Locate the cell with the specified text and output its (x, y) center coordinate. 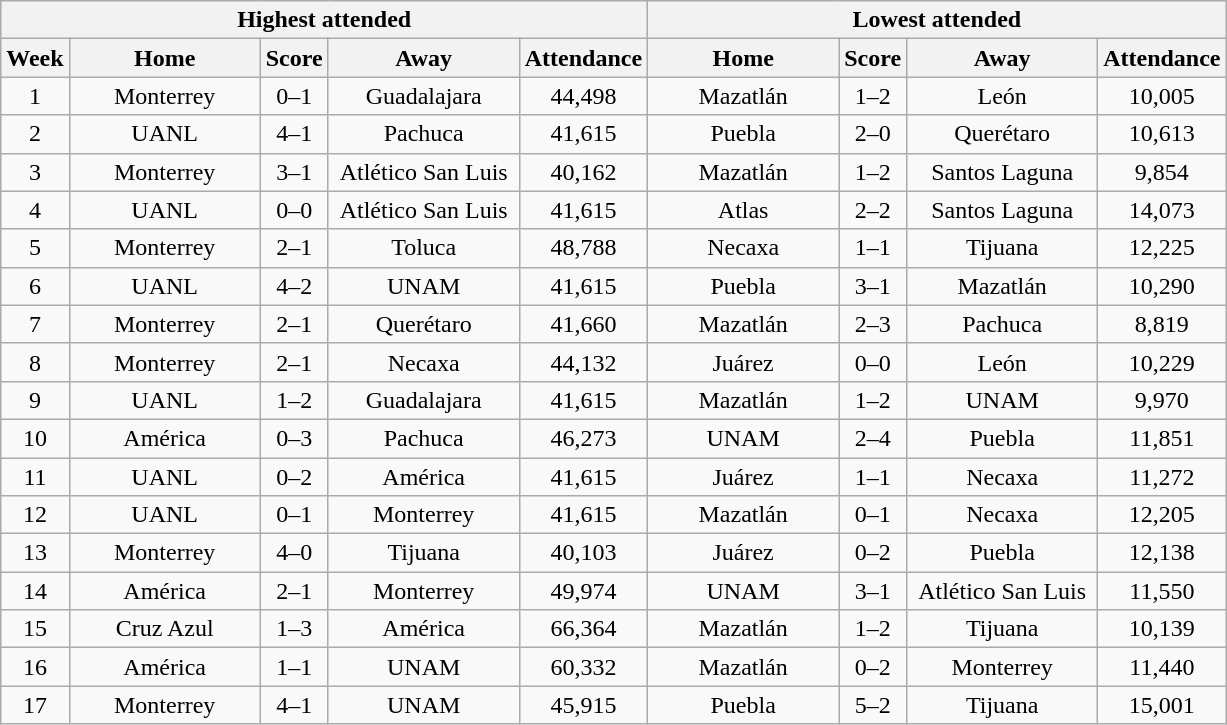
40,103 (583, 553)
14,073 (1162, 210)
12,138 (1162, 553)
10,005 (1162, 96)
48,788 (583, 248)
Atlas (744, 210)
16 (35, 667)
10,613 (1162, 134)
10,229 (1162, 362)
Cruz Azul (164, 629)
5–2 (873, 705)
12 (35, 515)
10 (35, 438)
60,332 (583, 667)
Week (35, 58)
45,915 (583, 705)
15,001 (1162, 705)
6 (35, 286)
4–2 (294, 286)
9 (35, 400)
49,974 (583, 591)
2–4 (873, 438)
12,225 (1162, 248)
41,660 (583, 324)
1–3 (294, 629)
4–0 (294, 553)
11,851 (1162, 438)
44,498 (583, 96)
2–3 (873, 324)
Lowest attended (937, 20)
5 (35, 248)
10,139 (1162, 629)
2–0 (873, 134)
44,132 (583, 362)
9,854 (1162, 172)
14 (35, 591)
10,290 (1162, 286)
2–2 (873, 210)
12,205 (1162, 515)
11,550 (1162, 591)
8 (35, 362)
46,273 (583, 438)
40,162 (583, 172)
1 (35, 96)
2 (35, 134)
3 (35, 172)
4 (35, 210)
17 (35, 705)
13 (35, 553)
Highest attended (324, 20)
11,272 (1162, 477)
7 (35, 324)
11 (35, 477)
8,819 (1162, 324)
Toluca (424, 248)
11,440 (1162, 667)
66,364 (583, 629)
9,970 (1162, 400)
0–3 (294, 438)
15 (35, 629)
